Return the [X, Y] coordinate for the center point of the cell that contains the specified text.  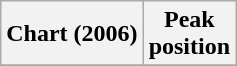
Peakposition [189, 34]
Chart (2006) [72, 34]
